Pinpoint the cell where the given text exists, returning its [x, y] midpoint coordinate. 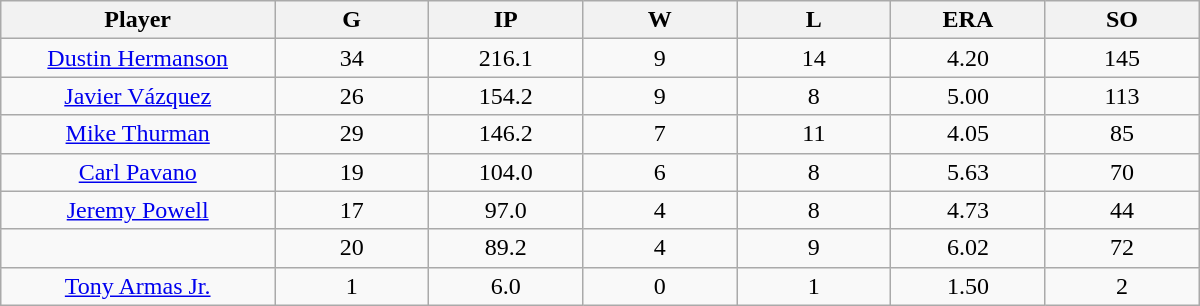
IP [506, 20]
SO [1122, 20]
2 [1122, 286]
145 [1122, 58]
104.0 [506, 172]
W [660, 20]
G [352, 20]
Player [138, 20]
5.63 [968, 172]
1.50 [968, 286]
29 [352, 134]
44 [1122, 210]
14 [814, 58]
6.0 [506, 286]
4.20 [968, 58]
L [814, 20]
5.00 [968, 96]
6.02 [968, 248]
Javier Vázquez [138, 96]
85 [1122, 134]
34 [352, 58]
Dustin Hermanson [138, 58]
26 [352, 96]
0 [660, 286]
Carl Pavano [138, 172]
72 [1122, 248]
7 [660, 134]
Tony Armas Jr. [138, 286]
89.2 [506, 248]
154.2 [506, 96]
11 [814, 134]
6 [660, 172]
70 [1122, 172]
4.73 [968, 210]
ERA [968, 20]
20 [352, 248]
Mike Thurman [138, 134]
216.1 [506, 58]
17 [352, 210]
4.05 [968, 134]
146.2 [506, 134]
113 [1122, 96]
19 [352, 172]
Jeremy Powell [138, 210]
97.0 [506, 210]
